For the text-containing cell, return its midpoint in [x, y] coordinate format. 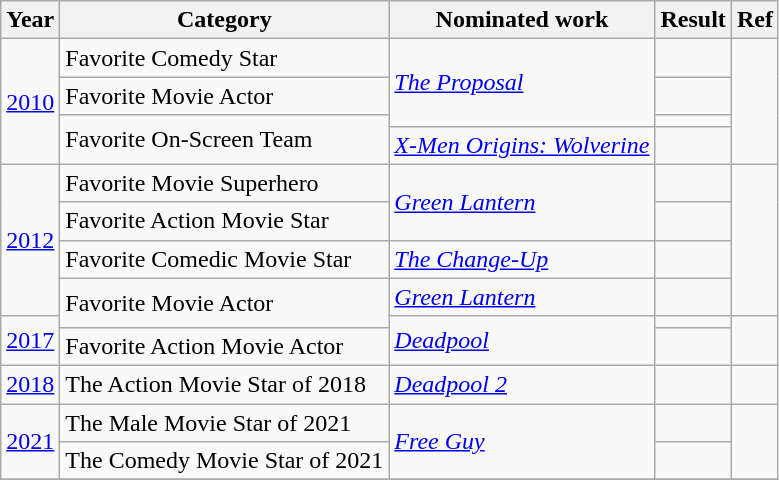
Favorite Action Movie Star [224, 221]
Deadpool 2 [522, 384]
The Male Movie Star of 2021 [224, 423]
Favorite Comedic Movie Star [224, 259]
Category [224, 20]
The Action Movie Star of 2018 [224, 384]
The Comedy Movie Star of 2021 [224, 461]
Free Guy [522, 442]
Deadpool [522, 340]
The Proposal [522, 82]
Favorite Movie Superhero [224, 183]
Favorite Comedy Star [224, 58]
Result [693, 20]
Year [30, 20]
Nominated work [522, 20]
X-Men Origins: Wolverine [522, 145]
2018 [30, 384]
2017 [30, 340]
Favorite Action Movie Actor [224, 346]
2012 [30, 240]
The Change-Up [522, 259]
2021 [30, 442]
Favorite On-Screen Team [224, 140]
Ref [754, 20]
2010 [30, 102]
